From the cell containing the given text, extract its center point as (X, Y) coordinate. 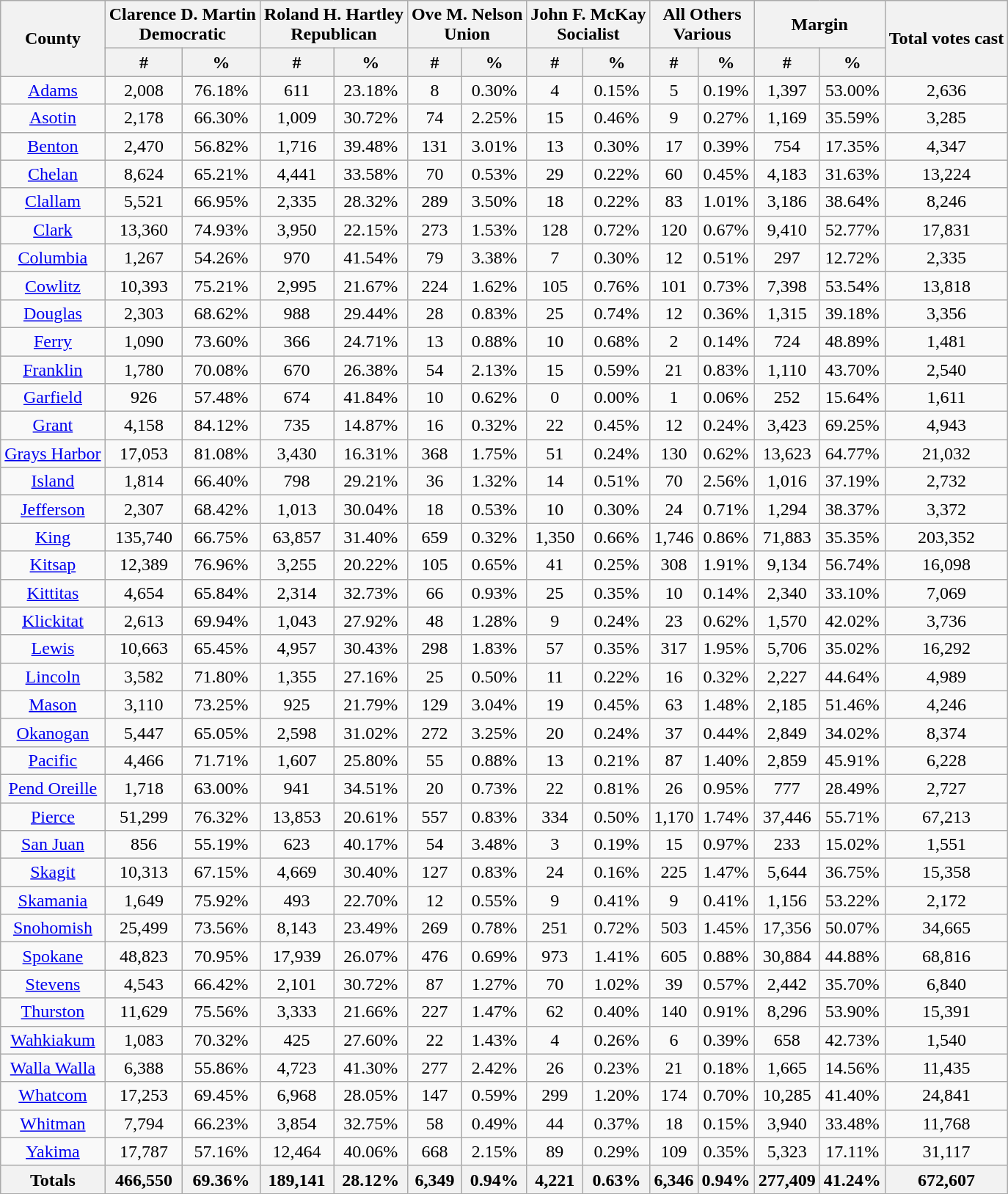
1.27% (494, 984)
42.02% (852, 621)
28.12% (371, 1179)
0.29% (616, 1151)
0.86% (726, 537)
557 (434, 817)
0.91% (726, 1012)
1.45% (726, 928)
6,968 (296, 1096)
3,255 (296, 565)
27.60% (371, 1040)
3,333 (296, 1012)
8,374 (946, 732)
Whatcom (53, 1096)
27.92% (371, 621)
67,213 (946, 817)
7,398 (786, 285)
7 (555, 258)
10,313 (144, 873)
Garfield (53, 398)
39.48% (371, 146)
17 (673, 146)
Kitsap (53, 565)
2,172 (946, 900)
0.36% (726, 313)
48,823 (144, 956)
14 (555, 481)
503 (673, 928)
3,423 (786, 426)
17,253 (144, 1096)
0.25% (616, 565)
0.93% (494, 593)
777 (786, 788)
0.76% (616, 285)
2,314 (296, 593)
68.42% (222, 509)
2,303 (144, 313)
4,221 (555, 1179)
120 (673, 230)
130 (673, 454)
74.93% (222, 230)
25.80% (371, 760)
70.32% (222, 1040)
13,623 (786, 454)
63.00% (222, 788)
4,158 (144, 426)
605 (673, 956)
1.74% (726, 817)
Adams (53, 90)
273 (434, 230)
Okanogan (53, 732)
Pend Oreille (53, 788)
6,349 (434, 1179)
670 (296, 369)
1,267 (144, 258)
140 (673, 1012)
1.40% (726, 760)
5,521 (144, 202)
56.74% (852, 565)
30.40% (371, 873)
1.95% (726, 649)
17,053 (144, 454)
29.44% (371, 313)
44 (555, 1124)
73.60% (222, 341)
40.17% (371, 845)
40.06% (371, 1151)
798 (296, 481)
13,360 (144, 230)
19 (555, 705)
1.41% (616, 956)
Mason (53, 705)
1.28% (494, 621)
2,613 (144, 621)
53.54% (852, 285)
289 (434, 202)
35.02% (852, 649)
4,441 (296, 174)
11,435 (946, 1068)
69.45% (222, 1096)
16,098 (946, 565)
2,859 (786, 760)
1,350 (555, 537)
0.16% (616, 873)
0.70% (726, 1096)
4,723 (296, 1068)
21.67% (371, 285)
2,185 (786, 705)
2,540 (946, 369)
42.73% (852, 1040)
3.50% (494, 202)
Lewis (53, 649)
38.37% (852, 509)
29.21% (371, 481)
15,391 (946, 1012)
41.84% (371, 398)
71.80% (222, 677)
252 (786, 398)
0.27% (726, 118)
68.62% (222, 313)
135,740 (144, 537)
54.26% (222, 258)
17.11% (852, 1151)
62 (555, 1012)
623 (296, 845)
35.70% (852, 984)
1,110 (786, 369)
2,598 (296, 732)
Spokane (53, 956)
66.42% (222, 984)
60 (673, 174)
28 (434, 313)
66.30% (222, 118)
5 (673, 90)
7,794 (144, 1124)
56.82% (222, 146)
6,840 (946, 984)
35.35% (852, 537)
66 (434, 593)
66.75% (222, 537)
50.07% (852, 928)
53.90% (852, 1012)
2,101 (296, 984)
1,649 (144, 900)
1,170 (673, 817)
2,442 (786, 984)
14.56% (852, 1068)
1.43% (494, 1040)
0.40% (616, 1012)
1,355 (296, 677)
71.71% (222, 760)
368 (434, 454)
24,841 (946, 1096)
26.07% (371, 956)
476 (434, 956)
425 (296, 1040)
65.45% (222, 649)
366 (296, 341)
15.02% (852, 845)
6 (673, 1040)
3.01% (494, 146)
39 (673, 984)
55 (434, 760)
0.74% (616, 313)
2,470 (144, 146)
9,134 (786, 565)
13,853 (296, 817)
Cowlitz (53, 285)
2.25% (494, 118)
16.31% (371, 454)
277,409 (786, 1179)
13,818 (946, 285)
317 (673, 649)
Pacific (53, 760)
44.64% (852, 677)
147 (434, 1096)
4,466 (144, 760)
0.44% (726, 732)
3.48% (494, 845)
3,950 (296, 230)
45.91% (852, 760)
28.32% (371, 202)
3,736 (946, 621)
Roland H. HartleyRepublican (333, 25)
Columbia (53, 258)
36.75% (852, 873)
10,393 (144, 285)
31.63% (852, 174)
53.22% (852, 900)
33.58% (371, 174)
Walla Walla (53, 1068)
43.70% (852, 369)
227 (434, 1012)
41.30% (371, 1068)
51 (555, 454)
22.15% (371, 230)
611 (296, 90)
57.16% (222, 1151)
33.48% (852, 1124)
36 (434, 481)
668 (434, 1151)
51,299 (144, 817)
71,883 (786, 537)
1,780 (144, 369)
Franklin (53, 369)
65.21% (222, 174)
75.56% (222, 1012)
66.95% (222, 202)
27.16% (371, 677)
66.23% (222, 1124)
1.20% (616, 1096)
14.87% (371, 426)
1,013 (296, 509)
79 (434, 258)
31.02% (371, 732)
1.32% (494, 481)
1,611 (946, 398)
735 (296, 426)
4,543 (144, 984)
Grays Harbor (53, 454)
34,665 (946, 928)
2,178 (144, 118)
30.04% (371, 509)
3.38% (494, 258)
3,186 (786, 202)
Benton (53, 146)
76.32% (222, 817)
1.48% (726, 705)
1,716 (296, 146)
55.71% (852, 817)
63,857 (296, 537)
Grant (53, 426)
11,629 (144, 1012)
8,296 (786, 1012)
23.18% (371, 90)
1,570 (786, 621)
37 (673, 732)
17,939 (296, 956)
Whitman (53, 1124)
925 (296, 705)
1,156 (786, 900)
20.22% (371, 565)
1.53% (494, 230)
Island (53, 481)
6,228 (946, 760)
King (53, 537)
37,446 (786, 817)
4,183 (786, 174)
39.18% (852, 313)
0.46% (616, 118)
Thurston (53, 1012)
466,550 (144, 1179)
21,032 (946, 454)
269 (434, 928)
970 (296, 258)
41.54% (371, 258)
109 (673, 1151)
2,008 (144, 90)
Pierce (53, 817)
3 (555, 845)
3,285 (946, 118)
9,410 (786, 230)
Stevens (53, 984)
21.79% (371, 705)
28.49% (852, 788)
1,315 (786, 313)
48.89% (852, 341)
0.21% (616, 760)
64.77% (852, 454)
All OthersVarious (702, 25)
2,340 (786, 593)
8,624 (144, 174)
57 (555, 649)
32.75% (371, 1124)
2,727 (946, 788)
65.84% (222, 593)
298 (434, 649)
57.48% (222, 398)
58 (434, 1124)
County (53, 38)
3,110 (144, 705)
1,746 (673, 537)
68,816 (946, 956)
0.49% (494, 1124)
1.01% (726, 202)
724 (786, 341)
203,352 (946, 537)
51.46% (852, 705)
Clark (53, 230)
Wahkiakum (53, 1040)
493 (296, 900)
128 (555, 230)
941 (296, 788)
35.59% (852, 118)
3,430 (296, 454)
48 (434, 621)
Skamania (53, 900)
31.40% (371, 537)
1,083 (144, 1040)
0.67% (726, 230)
63 (673, 705)
25,499 (144, 928)
224 (434, 285)
15,358 (946, 873)
15.64% (852, 398)
0.65% (494, 565)
San Juan (53, 845)
22.70% (371, 900)
65.05% (222, 732)
0.26% (616, 1040)
2,732 (946, 481)
8,143 (296, 928)
53.00% (852, 90)
272 (434, 732)
1,090 (144, 341)
21.66% (371, 1012)
29 (555, 174)
127 (434, 873)
84.12% (222, 426)
0.00% (616, 398)
0.06% (726, 398)
1,397 (786, 90)
2,307 (144, 509)
5,447 (144, 732)
3,582 (144, 677)
66.40% (222, 481)
10,663 (144, 649)
26.38% (371, 369)
856 (144, 845)
2.42% (494, 1068)
75.21% (222, 285)
44.88% (852, 956)
11,768 (946, 1124)
73.25% (222, 705)
0.97% (726, 845)
3.25% (494, 732)
1.02% (616, 984)
76.18% (222, 90)
0.68% (616, 341)
70.08% (222, 369)
988 (296, 313)
2,227 (786, 677)
1,169 (786, 118)
69.25% (852, 426)
10,285 (786, 1096)
Ove M. NelsonUnion (467, 25)
1,481 (946, 341)
1.83% (494, 649)
1,009 (296, 118)
672,607 (946, 1179)
20.61% (371, 817)
6,346 (673, 1179)
55.19% (222, 845)
Margin (819, 25)
754 (786, 146)
24.71% (371, 341)
334 (555, 817)
0.37% (616, 1124)
0.18% (726, 1068)
4,957 (296, 649)
0 (555, 398)
Lincoln (53, 677)
2,636 (946, 90)
32.73% (371, 593)
1,540 (946, 1040)
8 (434, 90)
3,356 (946, 313)
74 (434, 118)
4,669 (296, 873)
1.75% (494, 454)
659 (434, 537)
1 (673, 398)
0.23% (616, 1068)
0.81% (616, 788)
1,814 (144, 481)
Total votes cast (946, 38)
Klickitat (53, 621)
308 (673, 565)
69.36% (222, 1179)
3,854 (296, 1124)
0.95% (726, 788)
2.56% (726, 481)
Jefferson (53, 509)
1.91% (726, 565)
69.94% (222, 621)
16,292 (946, 649)
2,995 (296, 285)
129 (434, 705)
55.86% (222, 1068)
38.64% (852, 202)
31,117 (946, 1151)
4,246 (946, 705)
2.15% (494, 1151)
34.02% (852, 732)
277 (434, 1068)
33.10% (852, 593)
174 (673, 1096)
75.92% (222, 900)
12,389 (144, 565)
4,943 (946, 426)
4,989 (946, 677)
973 (555, 956)
30,884 (786, 956)
Asotin (53, 118)
41 (555, 565)
1,718 (144, 788)
5,323 (786, 1151)
12.72% (852, 258)
3,372 (946, 509)
1,294 (786, 509)
3,940 (786, 1124)
Kittitas (53, 593)
Snohomish (53, 928)
297 (786, 258)
70.95% (222, 956)
13,224 (946, 174)
30.43% (371, 649)
89 (555, 1151)
225 (673, 873)
Douglas (53, 313)
Yakima (53, 1151)
12,464 (296, 1151)
101 (673, 285)
0.78% (494, 928)
4,347 (946, 146)
41.24% (852, 1179)
1,016 (786, 481)
Clallam (53, 202)
926 (144, 398)
Clarence D. MartinDemocratic (182, 25)
17,356 (786, 928)
81.08% (222, 454)
Chelan (53, 174)
5,644 (786, 873)
658 (786, 1040)
37.19% (852, 481)
17.35% (852, 146)
1,043 (296, 621)
0.66% (616, 537)
67.15% (222, 873)
1,607 (296, 760)
131 (434, 146)
76.96% (222, 565)
Totals (53, 1179)
8,246 (946, 202)
7,069 (946, 593)
52.77% (852, 230)
83 (673, 202)
251 (555, 928)
2,849 (786, 732)
299 (555, 1096)
73.56% (222, 928)
5,706 (786, 649)
34.51% (371, 788)
0.63% (616, 1179)
189,141 (296, 1179)
28.05% (371, 1096)
17,787 (144, 1151)
Ferry (53, 341)
233 (786, 845)
0.55% (494, 900)
1,665 (786, 1068)
2 (673, 341)
1,551 (946, 845)
2.13% (494, 369)
674 (296, 398)
23 (673, 621)
11 (555, 677)
John F. McKaySocialist (588, 25)
0.71% (726, 509)
6,388 (144, 1068)
41.40% (852, 1096)
Skagit (53, 873)
4,654 (144, 593)
17,831 (946, 230)
3.04% (494, 705)
0.69% (494, 956)
0.57% (726, 984)
23.49% (371, 928)
1.62% (494, 285)
